Provide the (x, y) coordinate of the cell's center where the given text is located.  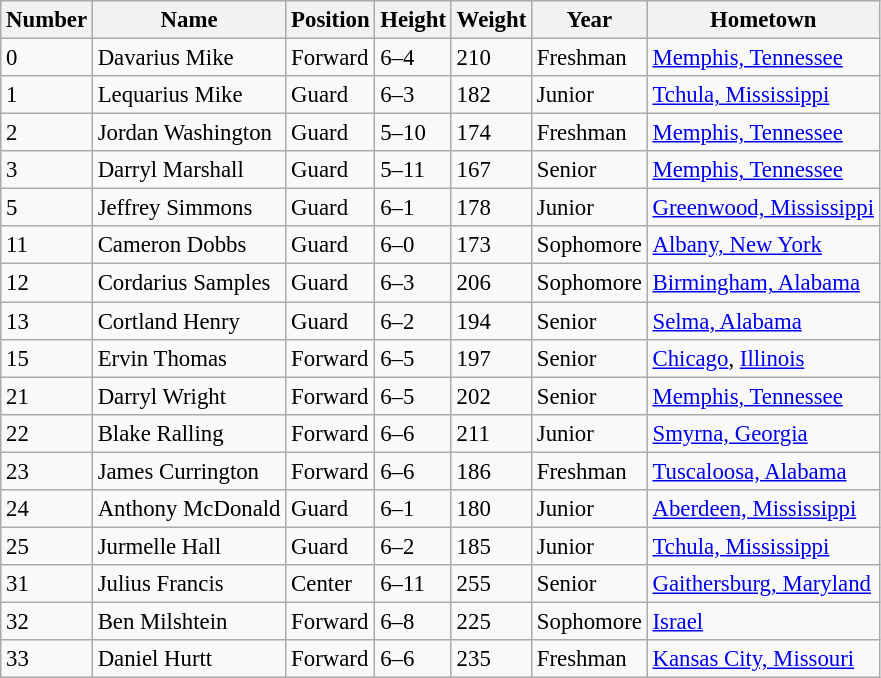
Height (413, 20)
Blake Ralling (188, 433)
178 (491, 208)
Name (188, 20)
5–10 (413, 133)
185 (491, 546)
174 (491, 133)
15 (47, 358)
31 (47, 584)
5 (47, 208)
Jordan Washington (188, 133)
Tuscaloosa, Alabama (763, 471)
194 (491, 321)
24 (47, 509)
2 (47, 133)
Gaithersburg, Maryland (763, 584)
Lequarius Mike (188, 95)
Ben Milshtein (188, 621)
182 (491, 95)
Number (47, 20)
Cordarius Samples (188, 283)
Aberdeen, Mississippi (763, 509)
21 (47, 396)
23 (47, 471)
12 (47, 283)
173 (491, 245)
Selma, Alabama (763, 321)
6–0 (413, 245)
Darryl Wright (188, 396)
Weight (491, 20)
Hometown (763, 20)
11 (47, 245)
Jurmelle Hall (188, 546)
Ervin Thomas (188, 358)
206 (491, 283)
Anthony McDonald (188, 509)
5–11 (413, 170)
Year (590, 20)
25 (47, 546)
Center (330, 584)
225 (491, 621)
Smyrna, Georgia (763, 433)
Davarius Mike (188, 58)
186 (491, 471)
167 (491, 170)
Birmingham, Alabama (763, 283)
22 (47, 433)
6–11 (413, 584)
Israel (763, 621)
32 (47, 621)
6–8 (413, 621)
13 (47, 321)
James Currington (188, 471)
211 (491, 433)
180 (491, 509)
Cameron Dobbs (188, 245)
Albany, New York (763, 245)
235 (491, 659)
Darryl Marshall (188, 170)
197 (491, 358)
6–4 (413, 58)
Cortland Henry (188, 321)
1 (47, 95)
Greenwood, Mississippi (763, 208)
Chicago, Illinois (763, 358)
Julius Francis (188, 584)
0 (47, 58)
Daniel Hurtt (188, 659)
255 (491, 584)
Position (330, 20)
Kansas City, Missouri (763, 659)
Jeffrey Simmons (188, 208)
202 (491, 396)
33 (47, 659)
210 (491, 58)
3 (47, 170)
